Search for the cell housing the specified text and yield its [X, Y] center coordinate. 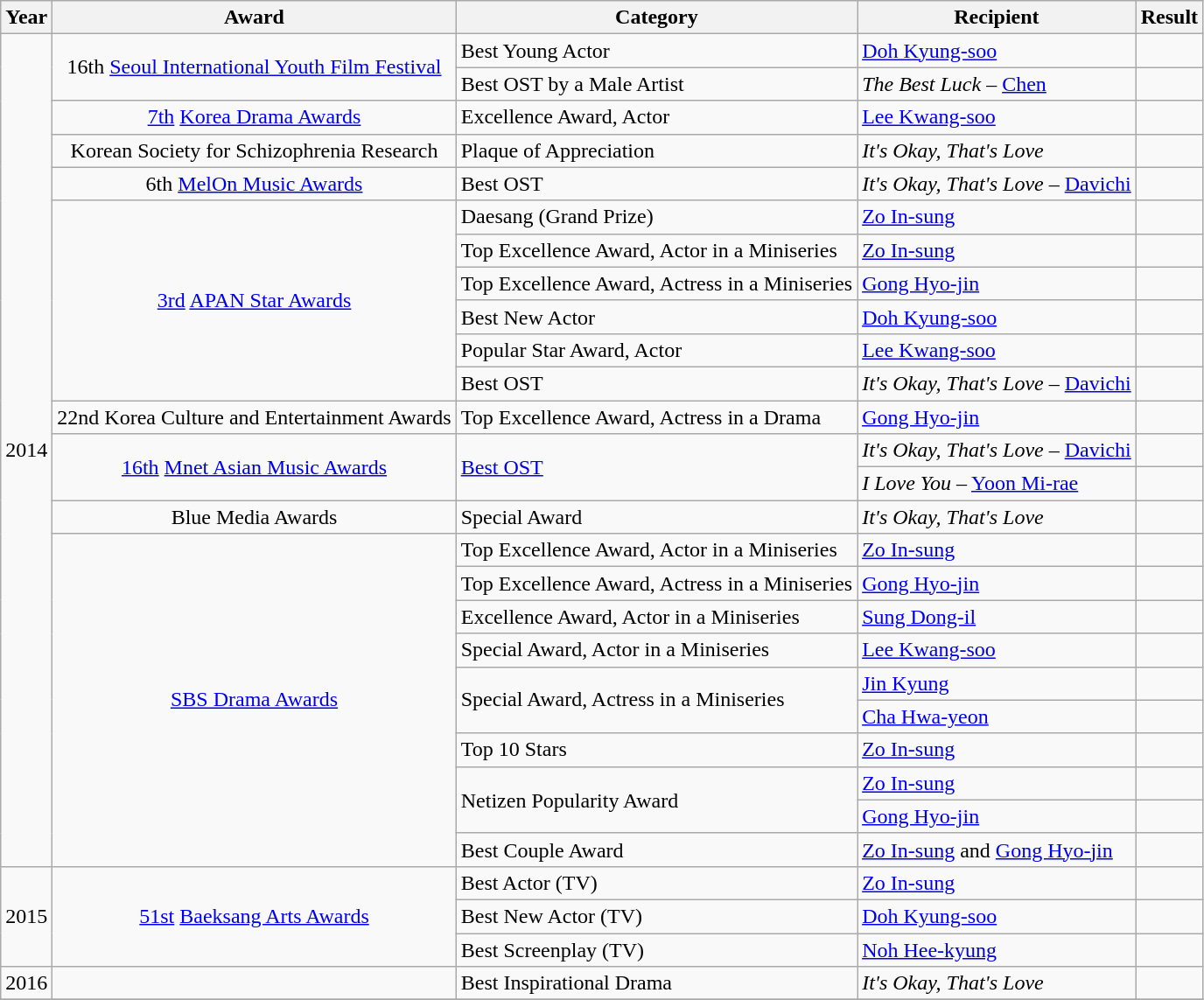
3rd APAN Star Awards [254, 300]
Cha Hwa-yeon [997, 717]
Excellence Award, Actor in a Miniseries [656, 617]
Noh Hee-kyung [997, 949]
Result [1169, 17]
Daesang (Grand Prize) [656, 217]
Excellence Award, Actor [656, 117]
Category [656, 17]
Best Inspirational Drama [656, 983]
SBS Drama Awards [254, 700]
Korean Society for Schizophrenia Research [254, 150]
22nd Korea Culture and Entertainment Awards [254, 417]
Special Award, Actress in a Miniseries [656, 700]
51st Baeksang Arts Awards [254, 916]
2016 [26, 983]
Popular Star Award, Actor [656, 350]
Special Award, Actor in a Miniseries [656, 650]
Blue Media Awards [254, 517]
Year [26, 17]
Sung Dong-il [997, 617]
7th Korea Drama Awards [254, 117]
Zo In-sung and Gong Hyo-jin [997, 850]
Best OST by a Male Artist [656, 84]
Best Actor (TV) [656, 883]
Best Screenplay (TV) [656, 949]
Best Young Actor [656, 51]
I Love You – Yoon Mi-rae [997, 484]
Best New Actor [656, 317]
Top 10 Stars [656, 750]
Netizen Popularity Award [656, 800]
Special Award [656, 517]
Top Excellence Award, Actress in a Drama [656, 417]
Jin Kyung [997, 683]
16th Mnet Asian Music Awards [254, 467]
2014 [26, 451]
2015 [26, 916]
6th MelOn Music Awards [254, 184]
Best Couple Award [656, 850]
16th Seoul International Youth Film Festival [254, 67]
Best New Actor (TV) [656, 916]
Recipient [997, 17]
The Best Luck – Chen [997, 84]
Award [254, 17]
Plaque of Appreciation [656, 150]
